Search for the cell housing the specified text and yield its (X, Y) center coordinate. 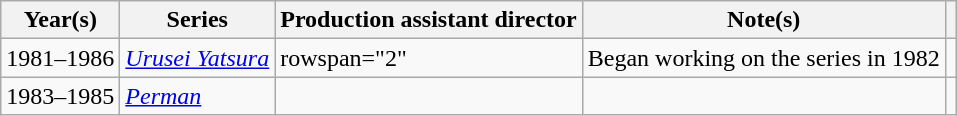
Year(s) (60, 20)
Series (198, 20)
Urusei Yatsura (198, 58)
1981–1986 (60, 58)
Perman (198, 96)
Note(s) (764, 20)
Began working on the series in 1982 (764, 58)
1983–1985 (60, 96)
rowspan="2" (429, 58)
Production assistant director (429, 20)
